Pinpoint the cell where the given text exists, returning its (X, Y) midpoint coordinate. 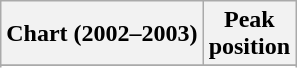
Chart (2002–2003) (102, 34)
Peakposition (249, 34)
